Provide the [x, y] coordinate of the cell's center where the given text is located.  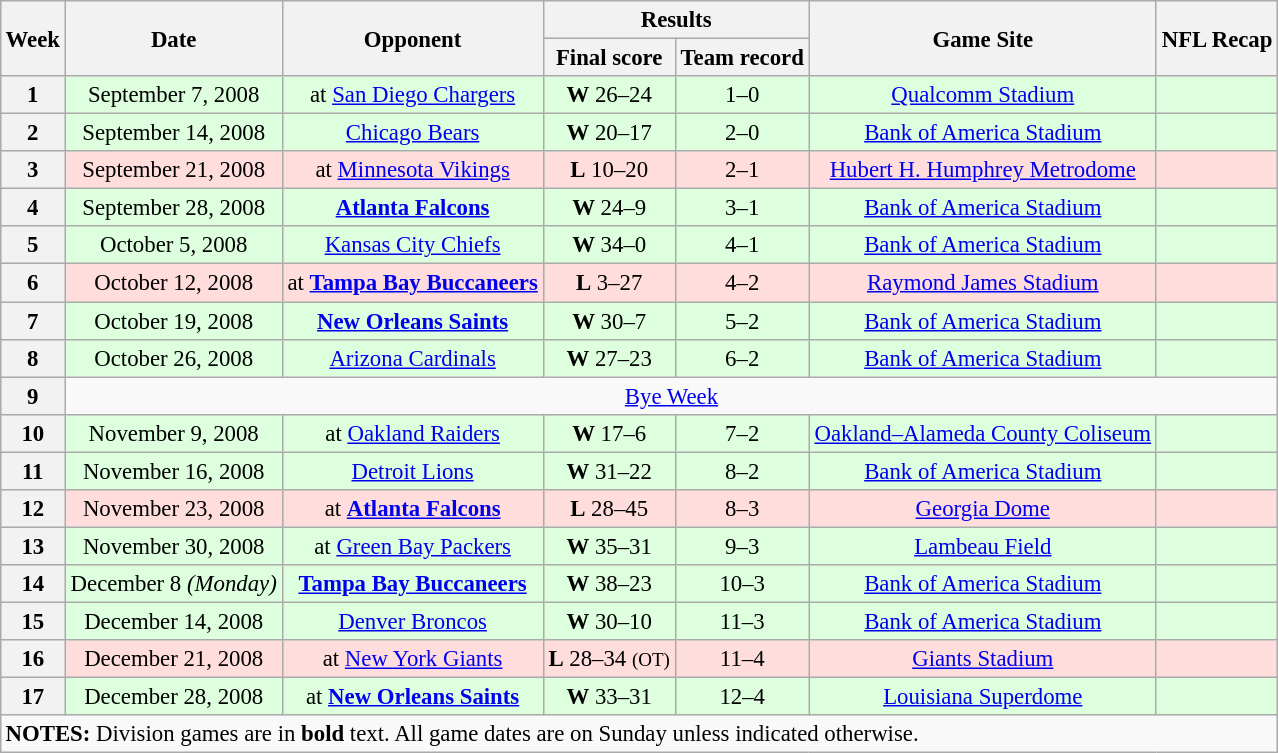
W 31–22 [609, 471]
14 [32, 584]
at San Diego Chargers [412, 95]
L 28–34 (OT) [609, 659]
October 26, 2008 [174, 358]
11–3 [742, 621]
W 38–23 [609, 584]
L 3–27 [609, 283]
New Orleans Saints [412, 321]
Bye Week [671, 396]
7–2 [742, 433]
at New York Giants [412, 659]
NOTES: Division games are in bold text. All game dates are on Sunday unless indicated otherwise. [638, 734]
4–2 [742, 283]
5 [32, 245]
NFL Recap [1216, 38]
September 14, 2008 [174, 133]
2–0 [742, 133]
Oakland–Alameda County Coliseum [982, 433]
5–2 [742, 321]
17 [32, 696]
1 [32, 95]
9–3 [742, 546]
1–0 [742, 95]
Atlanta Falcons [412, 208]
W 30–7 [609, 321]
Qualcomm Stadium [982, 95]
11–4 [742, 659]
3–1 [742, 208]
December 8 (Monday) [174, 584]
W 27–23 [609, 358]
3 [32, 170]
Kansas City Chiefs [412, 245]
Results [676, 20]
12 [32, 508]
W 33–31 [609, 696]
Game Site [982, 38]
at Atlanta Falcons [412, 508]
11 [32, 471]
2–1 [742, 170]
October 12, 2008 [174, 283]
Georgia Dome [982, 508]
September 21, 2008 [174, 170]
October 5, 2008 [174, 245]
8–2 [742, 471]
Detroit Lions [412, 471]
W 34–0 [609, 245]
Hubert H. Humphrey Metrodome [982, 170]
September 28, 2008 [174, 208]
Denver Broncos [412, 621]
13 [32, 546]
8 [32, 358]
W 26–24 [609, 95]
at New Orleans Saints [412, 696]
W 35–31 [609, 546]
6–2 [742, 358]
Final score [609, 57]
December 28, 2008 [174, 696]
W 30–10 [609, 621]
November 16, 2008 [174, 471]
10–3 [742, 584]
L 28–45 [609, 508]
December 14, 2008 [174, 621]
W 20–17 [609, 133]
Arizona Cardinals [412, 358]
7 [32, 321]
8–3 [742, 508]
Giants Stadium [982, 659]
at Tampa Bay Buccaneers [412, 283]
4–1 [742, 245]
at Oakland Raiders [412, 433]
November 30, 2008 [174, 546]
September 7, 2008 [174, 95]
Louisiana Superdome [982, 696]
10 [32, 433]
Lambeau Field [982, 546]
Tampa Bay Buccaneers [412, 584]
Raymond James Stadium [982, 283]
L 10–20 [609, 170]
at Minnesota Vikings [412, 170]
12–4 [742, 696]
at Green Bay Packers [412, 546]
Week [32, 38]
16 [32, 659]
W 24–9 [609, 208]
Date [174, 38]
W 17–6 [609, 433]
4 [32, 208]
Opponent [412, 38]
November 9, 2008 [174, 433]
October 19, 2008 [174, 321]
Chicago Bears [412, 133]
2 [32, 133]
November 23, 2008 [174, 508]
6 [32, 283]
9 [32, 396]
December 21, 2008 [174, 659]
15 [32, 621]
Team record [742, 57]
